Provide the (X, Y) coordinate of the cell's center where the given text is located.  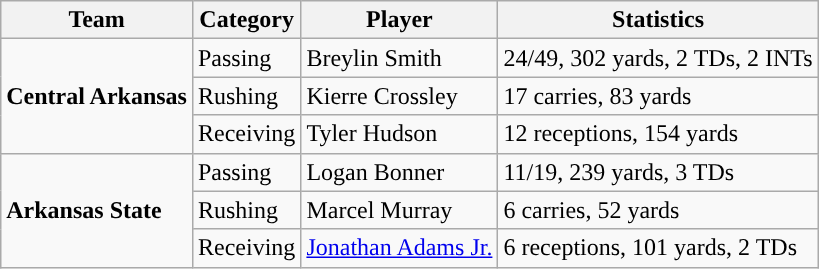
24/49, 302 yards, 2 TDs, 2 INTs (658, 58)
6 carries, 52 yards (658, 210)
Jonathan Adams Jr. (400, 248)
Breylin Smith (400, 58)
Team (97, 20)
6 receptions, 101 yards, 2 TDs (658, 248)
17 carries, 83 yards (658, 96)
Kierre Crossley (400, 96)
Marcel Murray (400, 210)
Player (400, 20)
Logan Bonner (400, 172)
12 receptions, 154 yards (658, 134)
Category (246, 20)
Central Arkansas (97, 96)
11/19, 239 yards, 3 TDs (658, 172)
Tyler Hudson (400, 134)
Statistics (658, 20)
Arkansas State (97, 210)
